Extract the (X, Y) coordinate from the center of the cell holding the provided text.  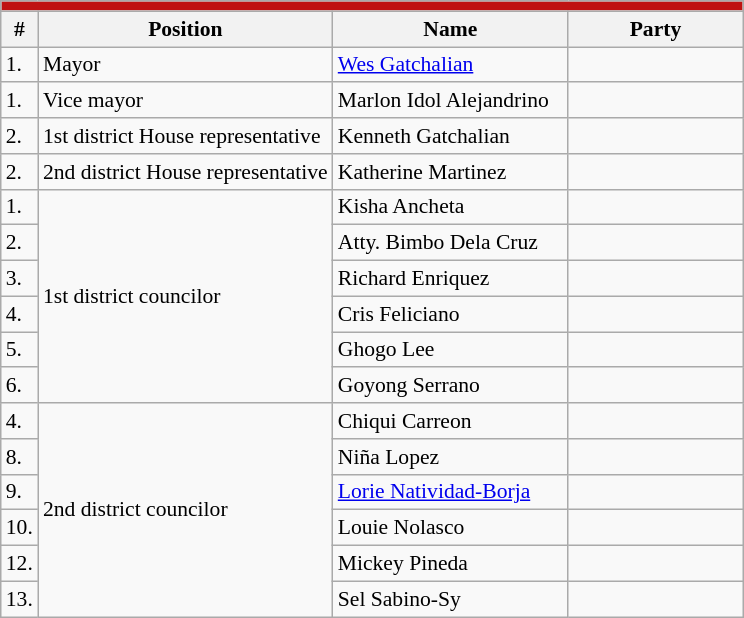
3. (20, 279)
9. (20, 492)
Niña Lopez (450, 457)
Wes Gatchalian (450, 65)
1st district House representative (186, 136)
2nd district House representative (186, 172)
Lorie Natividad-Borja (450, 492)
Name (450, 29)
Richard Enriquez (450, 279)
5. (20, 350)
Kisha Ancheta (450, 207)
Marlon Idol Alejandrino (450, 101)
Ghogo Lee (450, 350)
8. (20, 457)
6. (20, 386)
# (20, 29)
10. (20, 528)
Sel Sabino-Sy (450, 599)
1st district councilor (186, 296)
2nd district councilor (186, 510)
Mickey Pineda (450, 564)
Katherine Martinez (450, 172)
Position (186, 29)
Kenneth Gatchalian (450, 136)
Goyong Serrano (450, 386)
13. (20, 599)
Chiqui Carreon (450, 421)
Atty. Bimbo Dela Cruz (450, 243)
Vice mayor (186, 101)
Party (656, 29)
12. (20, 564)
Cris Feliciano (450, 314)
Mayor (186, 65)
Louie Nolasco (450, 528)
